Return the [X, Y] coordinate for the center point of the cell that contains the specified text.  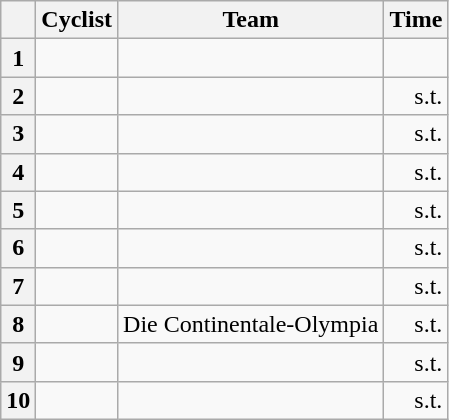
Die Continentale-Olympia [251, 324]
7 [18, 286]
3 [18, 134]
2 [18, 96]
9 [18, 362]
6 [18, 248]
10 [18, 400]
Cyclist [77, 20]
Time [416, 20]
5 [18, 210]
Team [251, 20]
4 [18, 172]
8 [18, 324]
1 [18, 58]
